Output the [X, Y] coordinate of the center of the cell containing the given text.  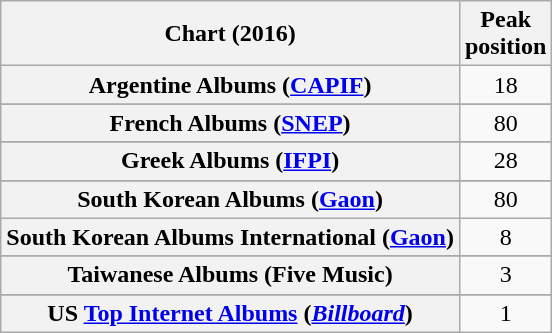
French Albums (SNEP) [230, 123]
3 [505, 275]
South Korean Albums International (Gaon) [230, 237]
Argentine Albums (CAPIF) [230, 85]
Greek Albums (IFPI) [230, 161]
1 [505, 313]
Peak position [505, 34]
US Top Internet Albums (Billboard) [230, 313]
28 [505, 161]
8 [505, 237]
18 [505, 85]
Taiwanese Albums (Five Music) [230, 275]
Chart (2016) [230, 34]
South Korean Albums (Gaon) [230, 199]
